Provide the [x, y] coordinate of the cell's center where the given text is located.  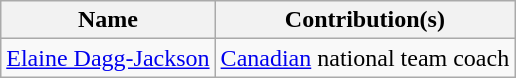
Canadian national team coach [365, 58]
Contribution(s) [365, 20]
Elaine Dagg-Jackson [108, 58]
Name [108, 20]
